Locate the cell with the specified text and output its [x, y] center coordinate. 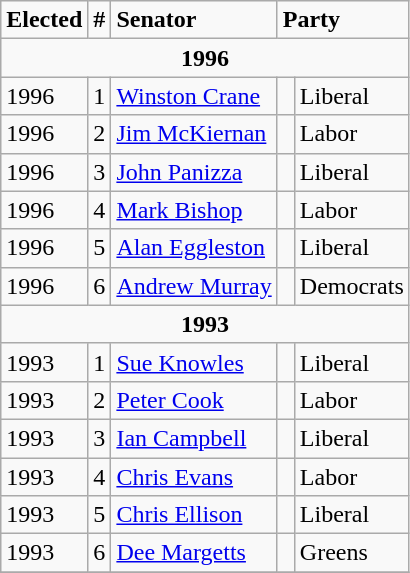
Mark Bishop [194, 210]
# [100, 20]
Peter Cook [194, 400]
Jim McKiernan [194, 134]
Alan Eggleston [194, 248]
Chris Ellison [194, 515]
Party [343, 20]
Winston Crane [194, 96]
Dee Margetts [194, 553]
Chris Evans [194, 477]
John Panizza [194, 172]
Elected [44, 20]
Democrats [352, 286]
Greens [352, 553]
Andrew Murray [194, 286]
Sue Knowles [194, 362]
Ian Campbell [194, 438]
Senator [194, 20]
